From the cell containing the given text, extract its center point as [X, Y] coordinate. 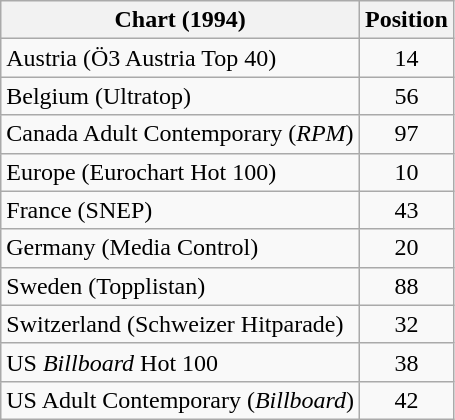
20 [407, 248]
Canada Adult Contemporary (RPM) [180, 134]
43 [407, 210]
Position [407, 20]
Belgium (Ultratop) [180, 96]
France (SNEP) [180, 210]
56 [407, 96]
14 [407, 58]
10 [407, 172]
Austria (Ö3 Austria Top 40) [180, 58]
Sweden (Topplistan) [180, 286]
38 [407, 362]
Switzerland (Schweizer Hitparade) [180, 324]
Europe (Eurochart Hot 100) [180, 172]
88 [407, 286]
97 [407, 134]
US Adult Contemporary (Billboard) [180, 400]
32 [407, 324]
42 [407, 400]
Germany (Media Control) [180, 248]
US Billboard Hot 100 [180, 362]
Chart (1994) [180, 20]
